Return (X, Y) of the center of cell containing provided text 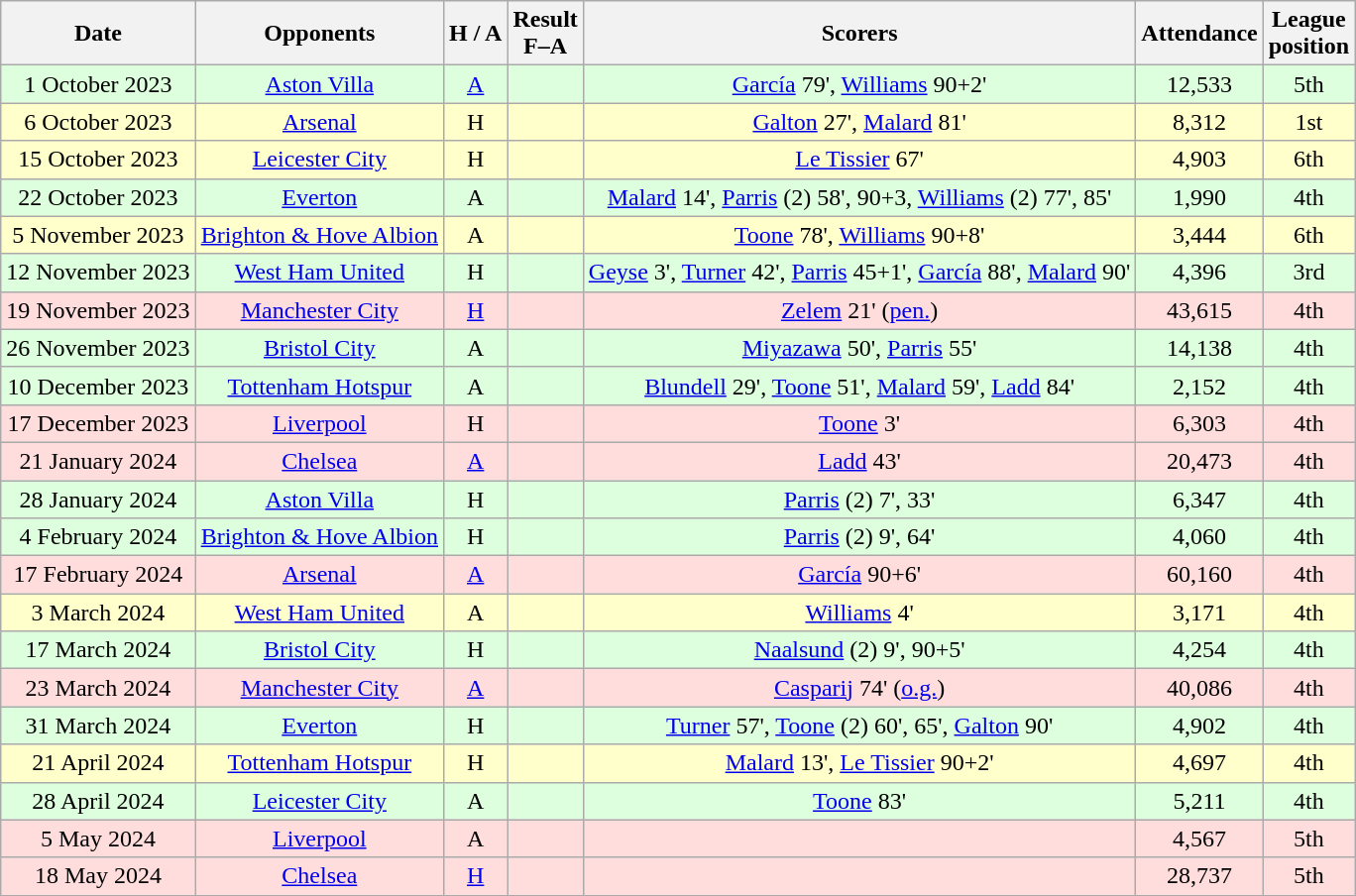
Turner 57', Toone (2) 60', 65', Galton 90' (859, 726)
4,254 (1199, 650)
Toone 3' (859, 423)
H / A (476, 34)
Leagueposition (1308, 34)
23 March 2024 (98, 688)
Malard 13', Le Tissier 90+2' (859, 763)
1,990 (1199, 197)
26 November 2023 (98, 348)
17 February 2024 (98, 575)
15 October 2023 (98, 160)
28 January 2024 (98, 499)
17 December 2023 (98, 423)
Le Tissier 67' (859, 160)
Zelem 21' (pen.) (859, 310)
4,903 (1199, 160)
21 April 2024 (98, 763)
1st (1308, 122)
Geyse 3', Turner 42', Parris 45+1', García 88', Malard 90' (859, 273)
40,086 (1199, 688)
5 November 2023 (98, 235)
Opponents (319, 34)
28,737 (1199, 876)
Parris (2) 9', 64' (859, 537)
4,697 (1199, 763)
García 90+6' (859, 575)
3 March 2024 (98, 613)
3,444 (1199, 235)
Malard 14', Parris (2) 58', 90+3, Williams (2) 77', 85' (859, 197)
Williams 4' (859, 613)
4,567 (1199, 839)
Toone 83' (859, 801)
6 October 2023 (98, 122)
60,160 (1199, 575)
19 November 2023 (98, 310)
4,396 (1199, 273)
Galton 27', Malard 81' (859, 122)
4,902 (1199, 726)
4 February 2024 (98, 537)
6,347 (1199, 499)
Naalsund (2) 9', 90+5' (859, 650)
2,152 (1199, 386)
12,533 (1199, 84)
García 79', Williams 90+2' (859, 84)
4,060 (1199, 537)
3,171 (1199, 613)
12 November 2023 (98, 273)
17 March 2024 (98, 650)
14,138 (1199, 348)
6,303 (1199, 423)
Blundell 29', Toone 51', Malard 59', Ladd 84' (859, 386)
Parris (2) 7', 33' (859, 499)
8,312 (1199, 122)
43,615 (1199, 310)
Scorers (859, 34)
28 April 2024 (98, 801)
3rd (1308, 273)
5 May 2024 (98, 839)
Miyazawa 50', Parris 55' (859, 348)
10 December 2023 (98, 386)
5,211 (1199, 801)
18 May 2024 (98, 876)
Attendance (1199, 34)
Casparij 74' (o.g.) (859, 688)
1 October 2023 (98, 84)
20,473 (1199, 461)
Ladd 43' (859, 461)
ResultF–A (545, 34)
22 October 2023 (98, 197)
Date (98, 34)
31 March 2024 (98, 726)
21 January 2024 (98, 461)
Toone 78', Williams 90+8' (859, 235)
